For the text-containing cell, return its midpoint in [X, Y] coordinate format. 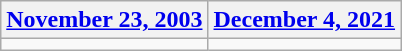
November 23, 2003 [104, 20]
December 4, 2021 [304, 20]
